Search for the cell housing the specified text and yield its (X, Y) center coordinate. 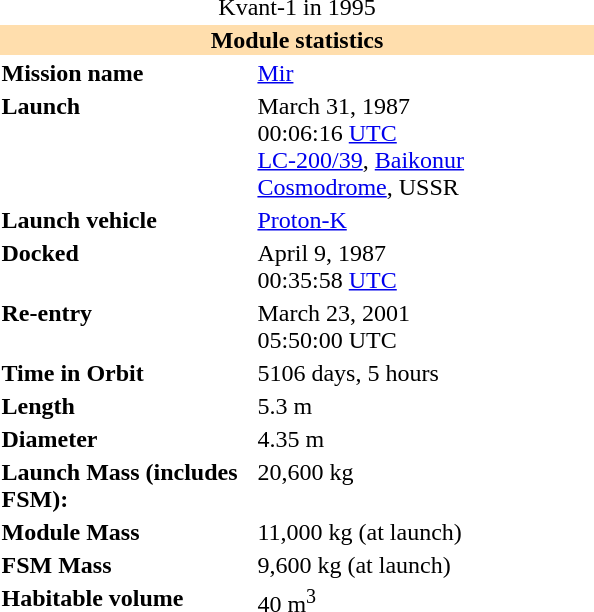
March 23, 200105:50:00 UTC (425, 326)
Proton-K (425, 220)
Mission name (126, 73)
April 9, 198700:35:58 UTC (425, 266)
Launch (126, 146)
Launch vehicle (126, 220)
5106 days, 5 hours (425, 373)
Module Mass (126, 532)
Re-entry (126, 326)
Module statistics (297, 40)
20,600 kg (425, 486)
11,000 kg (at launch) (425, 532)
Time in Orbit (126, 373)
Diameter (126, 439)
March 31, 198700:06:16 UTCLC-200/39, Baikonur Cosmodrome, USSR (425, 146)
4.35 m (425, 439)
Mir (425, 73)
FSM Mass (126, 565)
5.3 m (425, 406)
Launch Mass (includes FSM): (126, 486)
9,600 kg (at launch) (425, 565)
Length (126, 406)
Docked (126, 266)
